Return (x, y) of the center of cell containing provided text 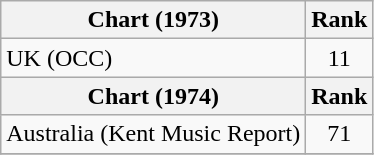
Chart (1974) (154, 96)
Chart (1973) (154, 20)
11 (340, 58)
71 (340, 134)
UK (OCC) (154, 58)
Australia (Kent Music Report) (154, 134)
